Detect which cell encompasses the target text, then output its (X, Y) center coordinate. 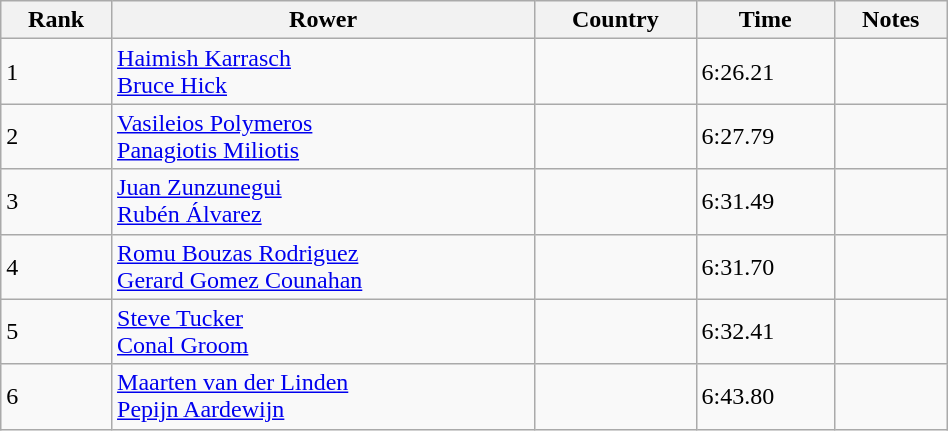
6:32.41 (765, 332)
Maarten van der Linden Pepijn Aardewijn (324, 396)
Romu Bouzas Rodriguez Gerard Gomez Counahan (324, 266)
Juan Zunzunegui Rubén Álvarez (324, 202)
Haimish Karrasch Bruce Hick (324, 72)
5 (56, 332)
Notes (890, 20)
Rower (324, 20)
6:43.80 (765, 396)
3 (56, 202)
6:27.79 (765, 136)
Steve Tucker Conal Groom (324, 332)
Rank (56, 20)
Vasileios Polymeros Panagiotis Miliotis (324, 136)
2 (56, 136)
6:31.49 (765, 202)
Country (616, 20)
4 (56, 266)
1 (56, 72)
6 (56, 396)
6:31.70 (765, 266)
Time (765, 20)
6:26.21 (765, 72)
